Capture the cell that displays the provided text and extract its [x, y] central coordinate. 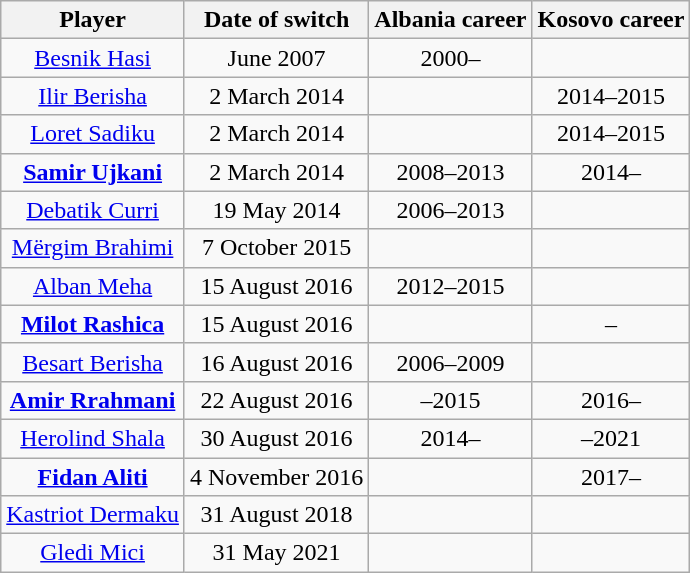
Player [93, 20]
2008–2013 [450, 172]
Besart Berisha [93, 362]
Mërgim Brahimi [93, 248]
30 August 2016 [276, 438]
22 August 2016 [276, 400]
31 August 2018 [276, 515]
Amir Rrahmani [93, 400]
– [611, 324]
2017– [611, 477]
–2021 [611, 438]
Alban Meha [93, 286]
Besnik Hasi [93, 58]
Samir Ujkani [93, 172]
Debatik Curri [93, 210]
Ilir Berisha [93, 96]
2000– [450, 58]
Milot Rashica [93, 324]
16 August 2016 [276, 362]
7 October 2015 [276, 248]
–2015 [450, 400]
Date of switch [276, 20]
2012–2015 [450, 286]
Loret Sadiku [93, 134]
Herolind Shala [93, 438]
Fidan Aliti [93, 477]
Kosovo career [611, 20]
19 May 2014 [276, 210]
Albania career [450, 20]
2006–2013 [450, 210]
June 2007 [276, 58]
2016– [611, 400]
Kastriot Dermaku [93, 515]
4 November 2016 [276, 477]
Gledi Mici [93, 553]
2006–2009 [450, 362]
31 May 2021 [276, 553]
